Extract the [x, y] coordinate from the center of the cell holding the provided text.  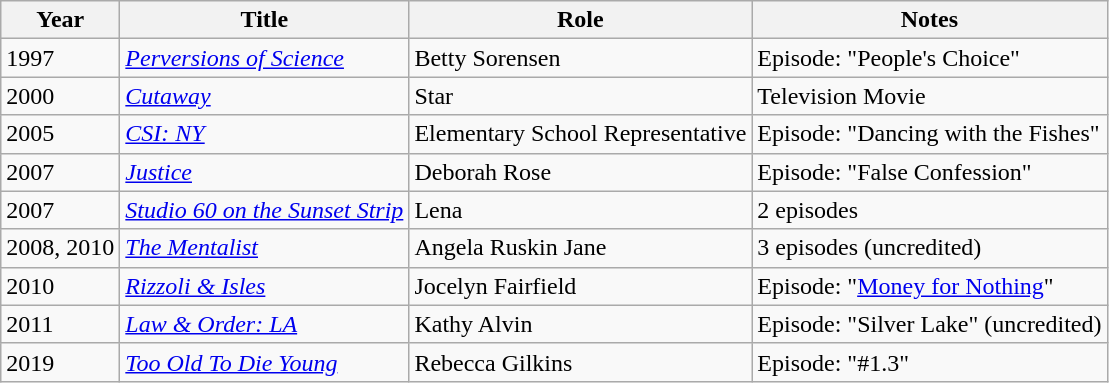
2019 [60, 362]
Rizzoli & Isles [264, 286]
CSI: NY [264, 134]
Notes [930, 20]
2008, 2010 [60, 248]
Role [580, 20]
2010 [60, 286]
Star [580, 96]
Cutaway [264, 96]
Episode: "Dancing with the Fishes" [930, 134]
Betty Sorensen [580, 58]
Perversions of Science [264, 58]
Too Old To Die Young [264, 362]
Jocelyn Fairfield [580, 286]
Justice [264, 172]
Kathy Alvin [580, 324]
Title [264, 20]
2000 [60, 96]
Episode: "Silver Lake" (uncredited) [930, 324]
Elementary School Representative [580, 134]
2011 [60, 324]
Episode: "#1.3" [930, 362]
1997 [60, 58]
Law & Order: LA [264, 324]
2005 [60, 134]
The Mentalist [264, 248]
2 episodes [930, 210]
Studio 60 on the Sunset Strip [264, 210]
Episode: "False Confession" [930, 172]
Episode: "Money for Nothing" [930, 286]
Television Movie [930, 96]
Angela Ruskin Jane [580, 248]
3 episodes (uncredited) [930, 248]
Deborah Rose [580, 172]
Lena [580, 210]
Year [60, 20]
Episode: "People's Choice" [930, 58]
Rebecca Gilkins [580, 362]
